Return [x, y] of the center of cell containing provided text 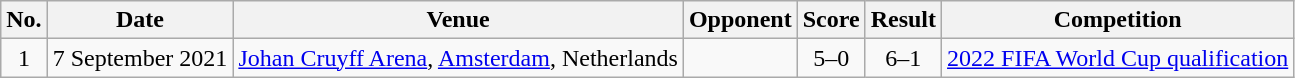
Venue [458, 20]
Competition [1118, 20]
Opponent [740, 20]
2022 FIFA World Cup qualification [1118, 58]
Date [140, 20]
Johan Cruyff Arena, Amsterdam, Netherlands [458, 58]
6–1 [903, 58]
Score [831, 20]
1 [24, 58]
No. [24, 20]
5–0 [831, 58]
Result [903, 20]
7 September 2021 [140, 58]
